Detect which cell encompasses the target text, then output its [X, Y] center coordinate. 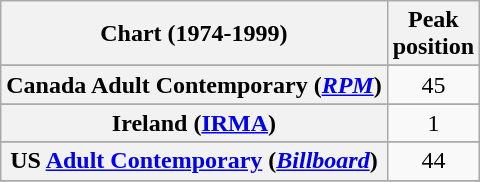
Ireland (IRMA) [194, 123]
45 [433, 85]
Chart (1974-1999) [194, 34]
44 [433, 161]
1 [433, 123]
Canada Adult Contemporary (RPM) [194, 85]
Peakposition [433, 34]
US Adult Contemporary (Billboard) [194, 161]
